Search for the cell housing the specified text and yield its [X, Y] center coordinate. 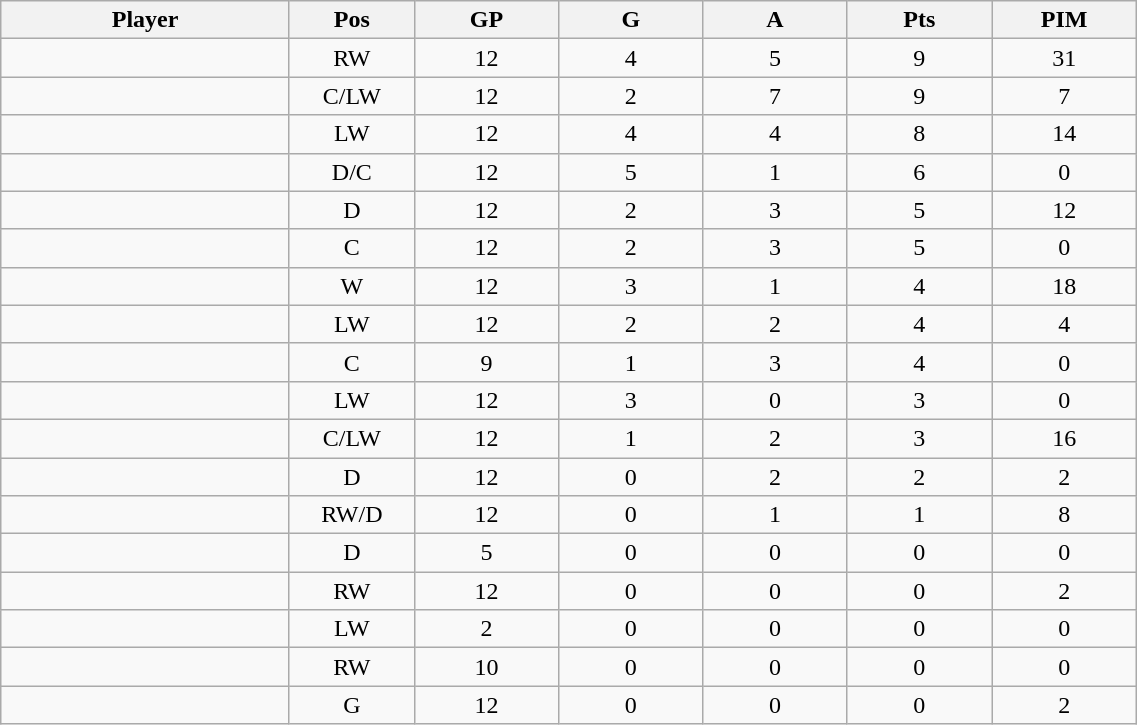
6 [919, 172]
Pos [352, 20]
Pts [919, 20]
31 [1064, 58]
GP [486, 20]
Player [146, 20]
PIM [1064, 20]
W [352, 286]
A [775, 20]
D/C [352, 172]
14 [1064, 134]
RW/D [352, 515]
16 [1064, 438]
18 [1064, 286]
10 [486, 667]
